Identify which cell holds the provided text, then report its (X, Y) central coordinate. 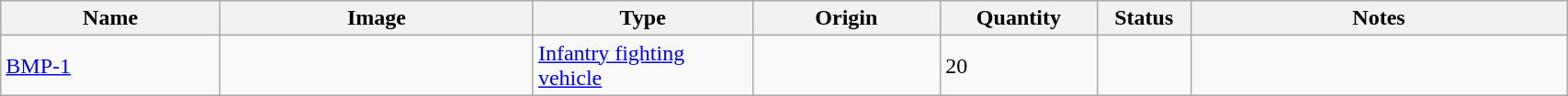
Image (377, 18)
Status (1144, 18)
Infantry fighting vehicle (643, 66)
20 (1019, 66)
Notes (1378, 18)
Quantity (1019, 18)
Type (643, 18)
Origin (847, 18)
BMP-1 (110, 66)
Name (110, 18)
